Output the [x, y] coordinate of the center of the cell containing the given text.  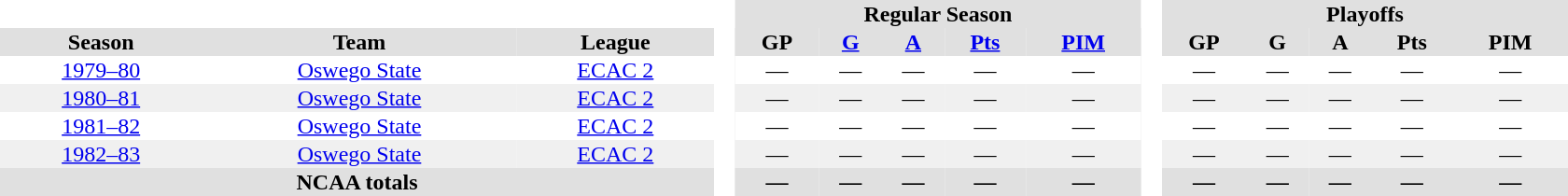
League [616, 42]
Team [358, 42]
Regular Season [937, 14]
1981–82 [101, 126]
1979–80 [101, 70]
NCAA totals [357, 182]
1982–83 [101, 154]
Season [101, 42]
1980–81 [101, 98]
Playoffs [1365, 14]
